From the cell containing the given text, extract its center point as [x, y] coordinate. 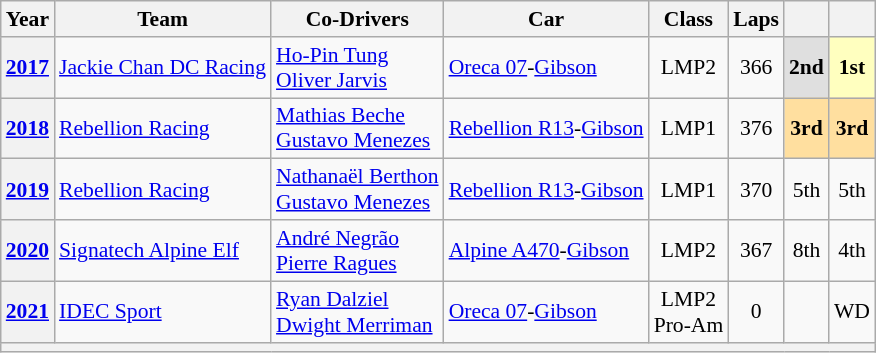
2021 [28, 312]
370 [756, 190]
Car [546, 19]
2019 [28, 190]
8th [806, 250]
367 [756, 250]
Laps [756, 19]
0 [756, 312]
LMP2Pro-Am [689, 312]
2nd [806, 68]
Team [162, 19]
4th [852, 250]
Co-Drivers [358, 19]
366 [756, 68]
Year [28, 19]
Signatech Alpine Elf [162, 250]
IDEC Sport [162, 312]
Ryan Dalziel Dwight Merriman [358, 312]
Nathanaël Berthon Gustavo Menezes [358, 190]
376 [756, 128]
2020 [28, 250]
1st [852, 68]
WD [852, 312]
Ho-Pin Tung Oliver Jarvis [358, 68]
André Negrão Pierre Ragues [358, 250]
Jackie Chan DC Racing [162, 68]
2017 [28, 68]
2018 [28, 128]
Alpine A470-Gibson [546, 250]
Class [689, 19]
Mathias Beche Gustavo Menezes [358, 128]
